Provide the (x, y) coordinate of the cell's center where the given text is located.  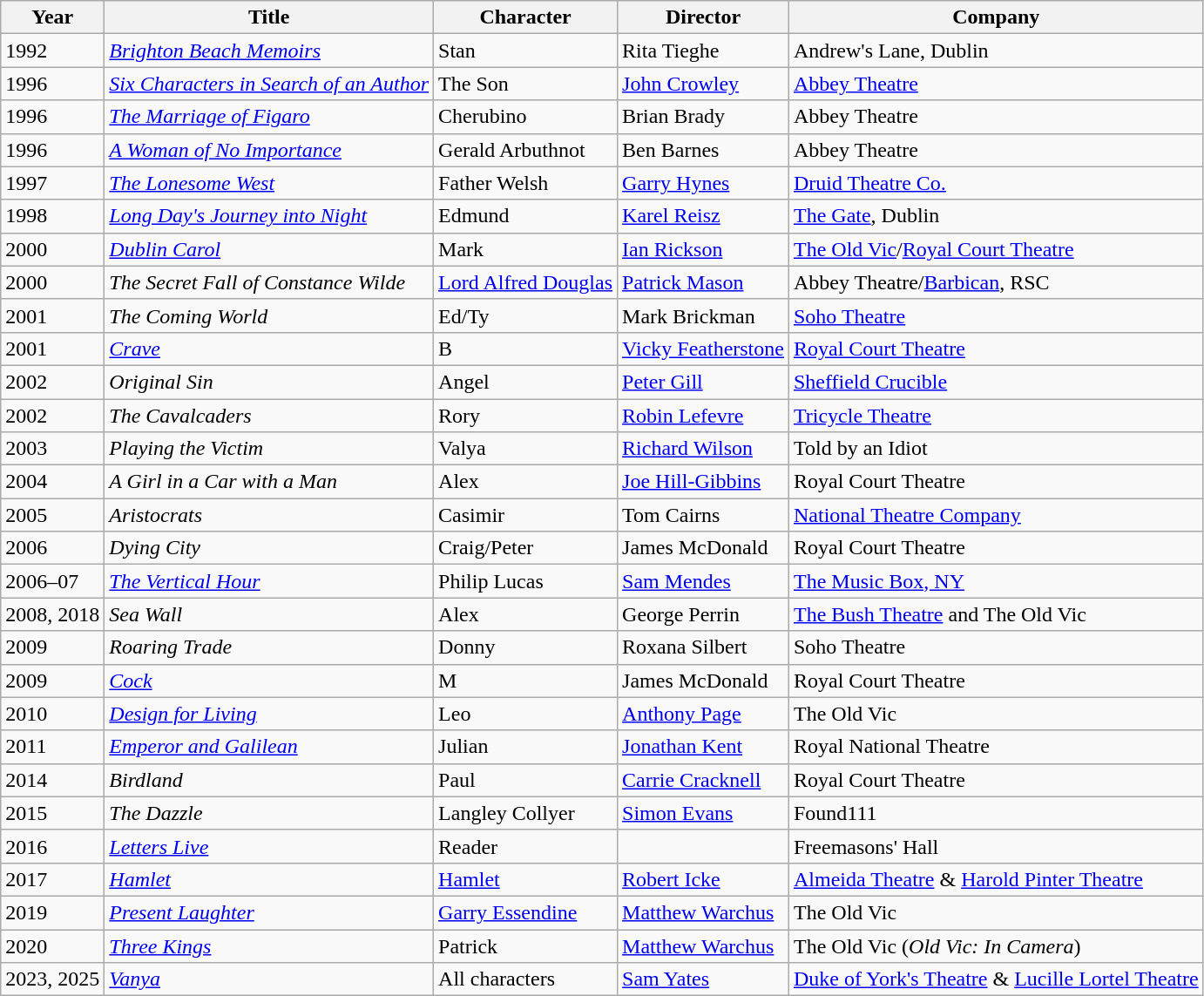
The Bush Theatre and The Old Vic (996, 614)
2010 (52, 714)
Vanya (269, 979)
Ed/Ty (526, 315)
Director (704, 17)
2015 (52, 813)
Carrie Cracknell (704, 780)
The Lonesome West (269, 183)
The Dazzle (269, 813)
2014 (52, 780)
Edmund (526, 216)
Rita Tieghe (704, 51)
Abbey Theatre/Barbican, RSC (996, 282)
Jonathan Kent (704, 747)
2011 (52, 747)
Tricycle Theatre (996, 416)
Letters Live (269, 846)
Character (526, 17)
B (526, 349)
Emperor and Galilean (269, 747)
The Cavalcaders (269, 416)
2004 (52, 482)
Anthony Page (704, 714)
The Vertical Hour (269, 581)
2006 (52, 548)
1992 (52, 51)
Richard Wilson (704, 449)
Reader (526, 846)
2019 (52, 912)
Company (996, 17)
Found111 (996, 813)
Playing the Victim (269, 449)
2005 (52, 515)
Present Laughter (269, 912)
Garry Essendine (526, 912)
Patrick Mason (704, 282)
The Old Vic/Royal Court Theatre (996, 249)
Mark (526, 249)
Long Day's Journey into Night (269, 216)
2008, 2018 (52, 614)
Casimir (526, 515)
Aristocrats (269, 515)
The Son (526, 84)
Gerald Arbuthnot (526, 150)
Robert Icke (704, 879)
National Theatre Company (996, 515)
Sea Wall (269, 614)
The Music Box, NY (996, 581)
Philip Lucas (526, 581)
Ben Barnes (704, 150)
Roxana Silbert (704, 647)
The Old Vic (Old Vic: In Camera) (996, 945)
Andrew's Lane, Dublin (996, 51)
Langley Collyer (526, 813)
Valya (526, 449)
Angel (526, 382)
Donny (526, 647)
Sam Yates (704, 979)
1998 (52, 216)
Brighton Beach Memoirs (269, 51)
Year (52, 17)
The Coming World (269, 315)
Paul (526, 780)
All characters (526, 979)
Told by an Idiot (996, 449)
A Woman of No Importance (269, 150)
Leo (526, 714)
Peter Gill (704, 382)
1997 (52, 183)
M (526, 681)
Sheffield Crucible (996, 382)
Simon Evans (704, 813)
The Gate, Dublin (996, 216)
Royal National Theatre (996, 747)
Duke of York's Theatre & Lucille Lortel Theatre (996, 979)
Lord Alfred Douglas (526, 282)
Design for Living (269, 714)
2023, 2025 (52, 979)
Birdland (269, 780)
Father Welsh (526, 183)
Roaring Trade (269, 647)
John Crowley (704, 84)
Cock (269, 681)
2020 (52, 945)
Dying City (269, 548)
Rory (526, 416)
Karel Reisz (704, 216)
Druid Theatre Co. (996, 183)
The Secret Fall of Constance Wilde (269, 282)
Original Sin (269, 382)
Garry Hynes (704, 183)
2003 (52, 449)
Almeida Theatre & Harold Pinter Theatre (996, 879)
Cherubino (526, 117)
Crave (269, 349)
Vicky Featherstone (704, 349)
Brian Brady (704, 117)
Stan (526, 51)
Robin Lefevre (704, 416)
2017 (52, 879)
The Marriage of Figaro (269, 117)
Title (269, 17)
Ian Rickson (704, 249)
Freemasons' Hall (996, 846)
Dublin Carol (269, 249)
Sam Mendes (704, 581)
A Girl in a Car with a Man (269, 482)
Patrick (526, 945)
Joe Hill-Gibbins (704, 482)
Mark Brickman (704, 315)
Six Characters in Search of an Author (269, 84)
Three Kings (269, 945)
2016 (52, 846)
Craig/Peter (526, 548)
Julian (526, 747)
2006–07 (52, 581)
Tom Cairns (704, 515)
George Perrin (704, 614)
